Output the (x, y) coordinate of the center of the cell containing the given text.  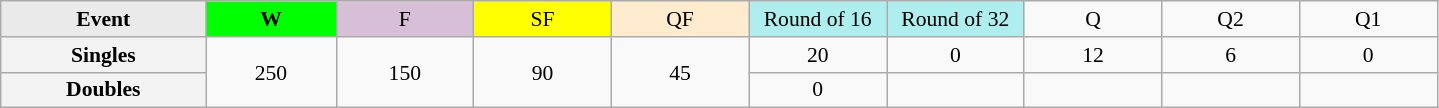
Singles (104, 55)
Round of 16 (818, 19)
90 (543, 72)
Q (1093, 19)
Round of 32 (955, 19)
150 (405, 72)
6 (1231, 55)
Q2 (1231, 19)
W (271, 19)
Event (104, 19)
250 (271, 72)
Doubles (104, 90)
F (405, 19)
20 (818, 55)
45 (680, 72)
Q1 (1368, 19)
12 (1093, 55)
SF (543, 19)
QF (680, 19)
